Return the [x, y] coordinate for the center point of the cell that contains the specified text.  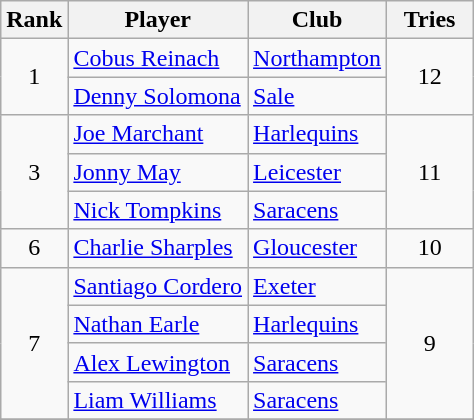
Northampton [318, 58]
Joe Marchant [158, 134]
Gloucester [318, 248]
1 [34, 77]
Rank [34, 20]
Sale [318, 96]
Cobus Reinach [158, 58]
12 [430, 77]
Exeter [318, 286]
Liam Williams [158, 400]
11 [430, 172]
Leicester [318, 172]
Denny Solomona [158, 96]
Player [158, 20]
3 [34, 172]
Nathan Earle [158, 324]
Alex Lewington [158, 362]
Club [318, 20]
6 [34, 248]
Nick Tompkins [158, 210]
Tries [430, 20]
Santiago Cordero [158, 286]
10 [430, 248]
7 [34, 343]
Charlie Sharples [158, 248]
Jonny May [158, 172]
9 [430, 343]
